Provide the [x, y] coordinate of the cell's center where the given text is located.  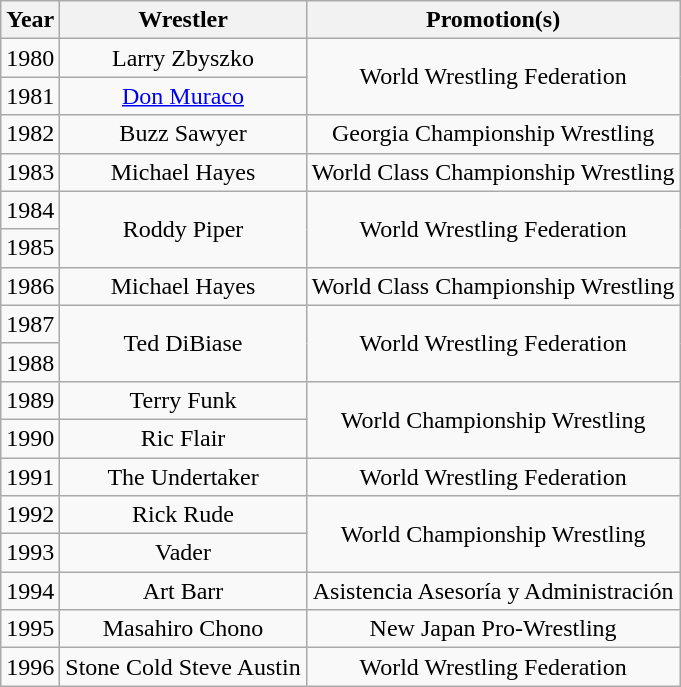
1987 [30, 324]
Ted DiBiase [183, 343]
1995 [30, 629]
Wrestler [183, 20]
1980 [30, 58]
1986 [30, 286]
1982 [30, 134]
Buzz Sawyer [183, 134]
1993 [30, 553]
Art Barr [183, 591]
1989 [30, 400]
Larry Zbyszko [183, 58]
1994 [30, 591]
Promotion(s) [493, 20]
1990 [30, 438]
New Japan Pro-Wrestling [493, 629]
Masahiro Chono [183, 629]
Ric Flair [183, 438]
1988 [30, 362]
The Undertaker [183, 477]
Georgia Championship Wrestling [493, 134]
1991 [30, 477]
1985 [30, 248]
1983 [30, 172]
Stone Cold Steve Austin [183, 667]
Year [30, 20]
Don Muraco [183, 96]
Rick Rude [183, 515]
1984 [30, 210]
Vader [183, 553]
1992 [30, 515]
1981 [30, 96]
Roddy Piper [183, 229]
1996 [30, 667]
Terry Funk [183, 400]
Asistencia Asesoría y Administración [493, 591]
